Return the [X, Y] coordinate for the center point of the cell that contains the specified text.  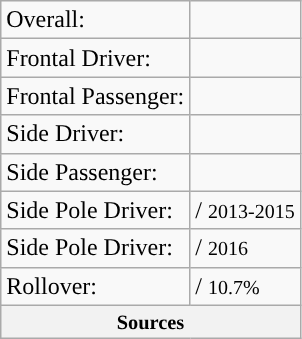
Overall: [96, 20]
Rollover: [96, 286]
/ 2016 [245, 248]
/ 2013-2015 [245, 210]
Sources [150, 322]
Frontal Driver: [96, 58]
/ 10.7% [245, 286]
Side Driver: [96, 134]
Frontal Passenger: [96, 96]
Side Passenger: [96, 172]
